Capture the cell that displays the provided text and extract its (X, Y) central coordinate. 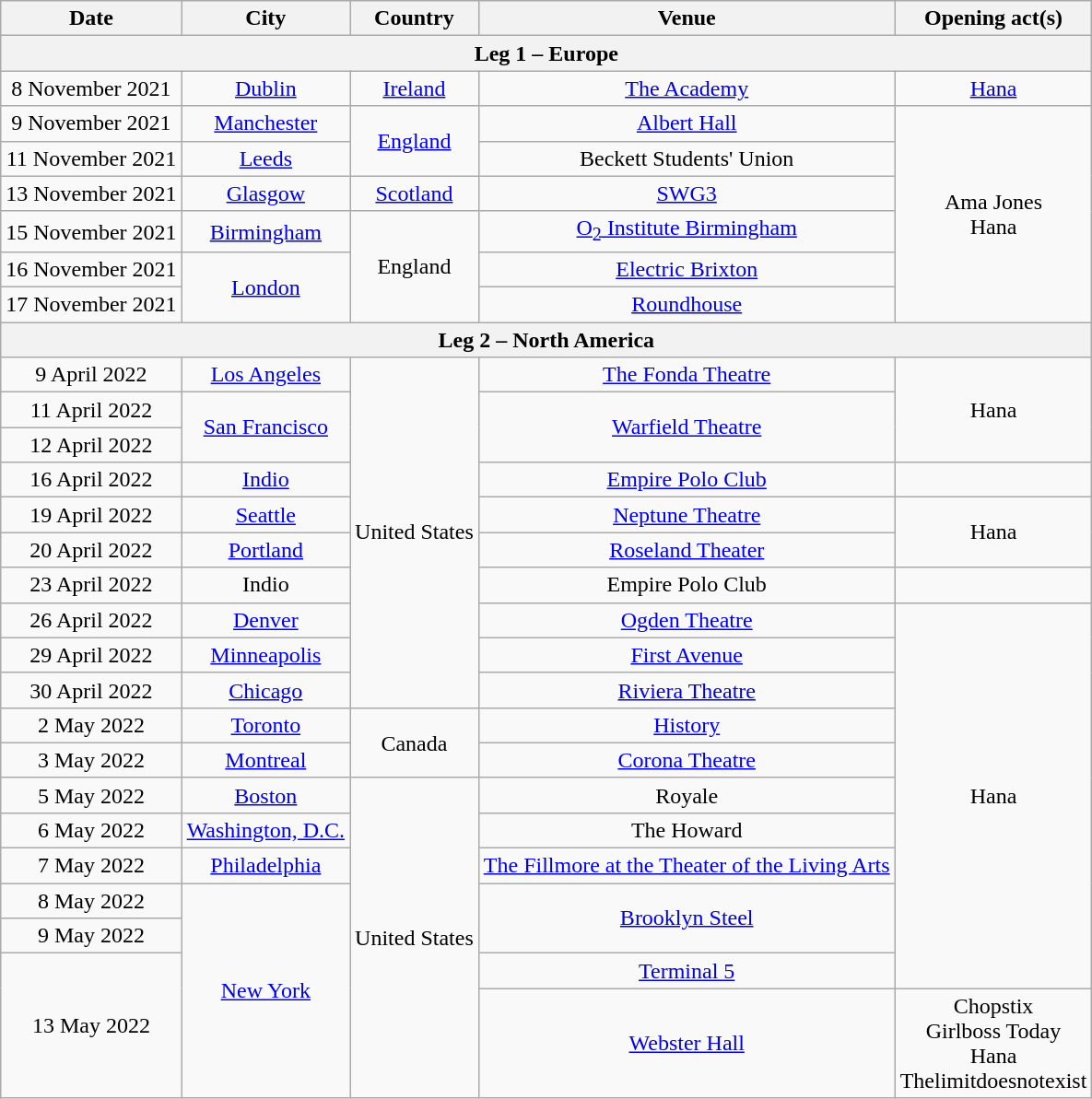
Boston (265, 795)
The Fonda Theatre (687, 375)
Corona Theatre (687, 760)
New York (265, 991)
11 November 2021 (91, 158)
Electric Brixton (687, 269)
9 November 2021 (91, 123)
13 May 2022 (91, 1026)
Webster Hall (687, 1043)
26 April 2022 (91, 620)
6 May 2022 (91, 830)
Leeds (265, 158)
Brooklyn Steel (687, 918)
Beckett Students' Union (687, 158)
The Academy (687, 88)
Leg 1 – Europe (546, 53)
Leg 2 – North America (546, 340)
Portland (265, 550)
Chicago (265, 690)
2 May 2022 (91, 725)
Dublin (265, 88)
Venue (687, 18)
9 May 2022 (91, 936)
5 May 2022 (91, 795)
First Avenue (687, 655)
Royale (687, 795)
City (265, 18)
Los Angeles (265, 375)
Country (415, 18)
Ireland (415, 88)
Roundhouse (687, 305)
Opening act(s) (993, 18)
Toronto (265, 725)
Ama JonesHana (993, 214)
Date (91, 18)
30 April 2022 (91, 690)
Washington, D.C. (265, 830)
Canada (415, 742)
8 May 2022 (91, 901)
16 April 2022 (91, 480)
9 April 2022 (91, 375)
11 April 2022 (91, 410)
The Fillmore at the Theater of the Living Arts (687, 866)
12 April 2022 (91, 445)
23 April 2022 (91, 585)
3 May 2022 (91, 760)
Montreal (265, 760)
O2 Institute Birmingham (687, 231)
Scotland (415, 193)
Glasgow (265, 193)
7 May 2022 (91, 866)
17 November 2021 (91, 305)
Neptune Theatre (687, 515)
SWG3 (687, 193)
Terminal 5 (687, 971)
The Howard (687, 830)
Riviera Theatre (687, 690)
Denver (265, 620)
Warfield Theatre (687, 427)
29 April 2022 (91, 655)
20 April 2022 (91, 550)
ChopstixGirlboss TodayHanaThelimitdoesnotexist (993, 1043)
London (265, 286)
Roseland Theater (687, 550)
Ogden Theatre (687, 620)
13 November 2021 (91, 193)
History (687, 725)
San Francisco (265, 427)
15 November 2021 (91, 231)
Minneapolis (265, 655)
Birmingham (265, 231)
Manchester (265, 123)
8 November 2021 (91, 88)
Seattle (265, 515)
19 April 2022 (91, 515)
Albert Hall (687, 123)
Philadelphia (265, 866)
16 November 2021 (91, 269)
